Output the (x, y) coordinate of the center of the cell containing the given text.  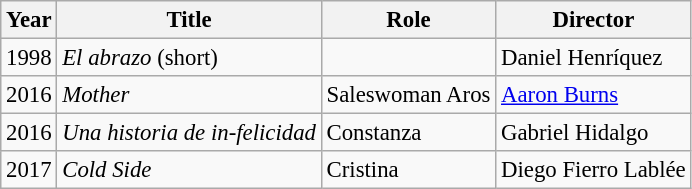
Cristina (408, 170)
Year (29, 20)
Daniel Henríquez (594, 58)
Constanza (408, 133)
Role (408, 20)
Cold Side (189, 170)
Una historia de in-felicidad (189, 133)
Saleswoman Aros (408, 95)
2017 (29, 170)
Aaron Burns (594, 95)
Gabriel Hidalgo (594, 133)
El abrazo (short) (189, 58)
Title (189, 20)
Mother (189, 95)
1998 (29, 58)
Director (594, 20)
Diego Fierro Lablée (594, 170)
